Output the (X, Y) coordinate of the center of the cell containing the given text.  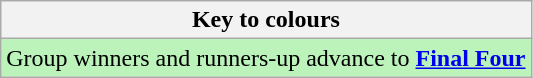
Key to colours (266, 20)
Group winners and runners-up advance to Final Four (266, 58)
